Extract the (x, y) coordinate from the center of the cell holding the provided text.  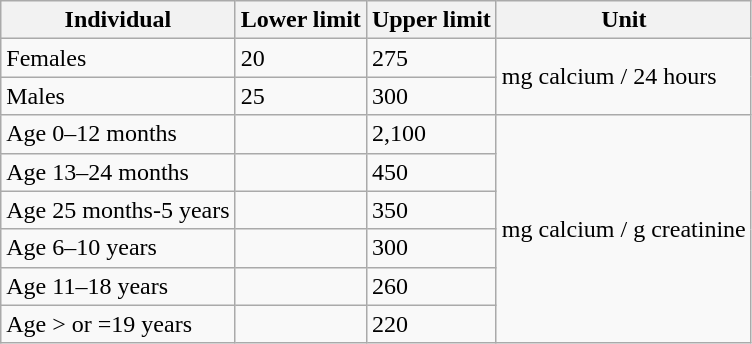
Age 25 months-5 years (118, 210)
Age 13–24 months (118, 172)
450 (431, 172)
Age 0–12 months (118, 134)
Age 6–10 years (118, 248)
Upper limit (431, 20)
mg calcium / 24 hours (624, 77)
25 (300, 96)
Lower limit (300, 20)
Females (118, 58)
2,100 (431, 134)
Age 11–18 years (118, 286)
Unit (624, 20)
Individual (118, 20)
350 (431, 210)
Males (118, 96)
mg calcium / g creatinine (624, 229)
Age > or =19 years (118, 324)
260 (431, 286)
275 (431, 58)
20 (300, 58)
220 (431, 324)
